Scan for the cell matching the given text and deliver its (X, Y) coordinate at center. 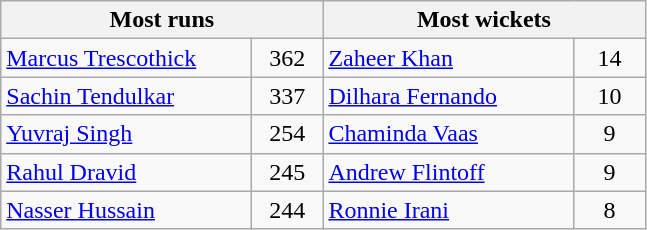
Yuvraj Singh (126, 134)
Most wickets (484, 20)
254 (288, 134)
Dilhara Fernando (448, 96)
Sachin Tendulkar (126, 96)
Most runs (162, 20)
Marcus Trescothick (126, 58)
8 (610, 210)
245 (288, 172)
Rahul Dravid (126, 172)
Chaminda Vaas (448, 134)
337 (288, 96)
244 (288, 210)
Andrew Flintoff (448, 172)
Ronnie Irani (448, 210)
362 (288, 58)
Zaheer Khan (448, 58)
10 (610, 96)
Nasser Hussain (126, 210)
14 (610, 58)
